Return the [X, Y] coordinate for the center point of the cell that contains the specified text.  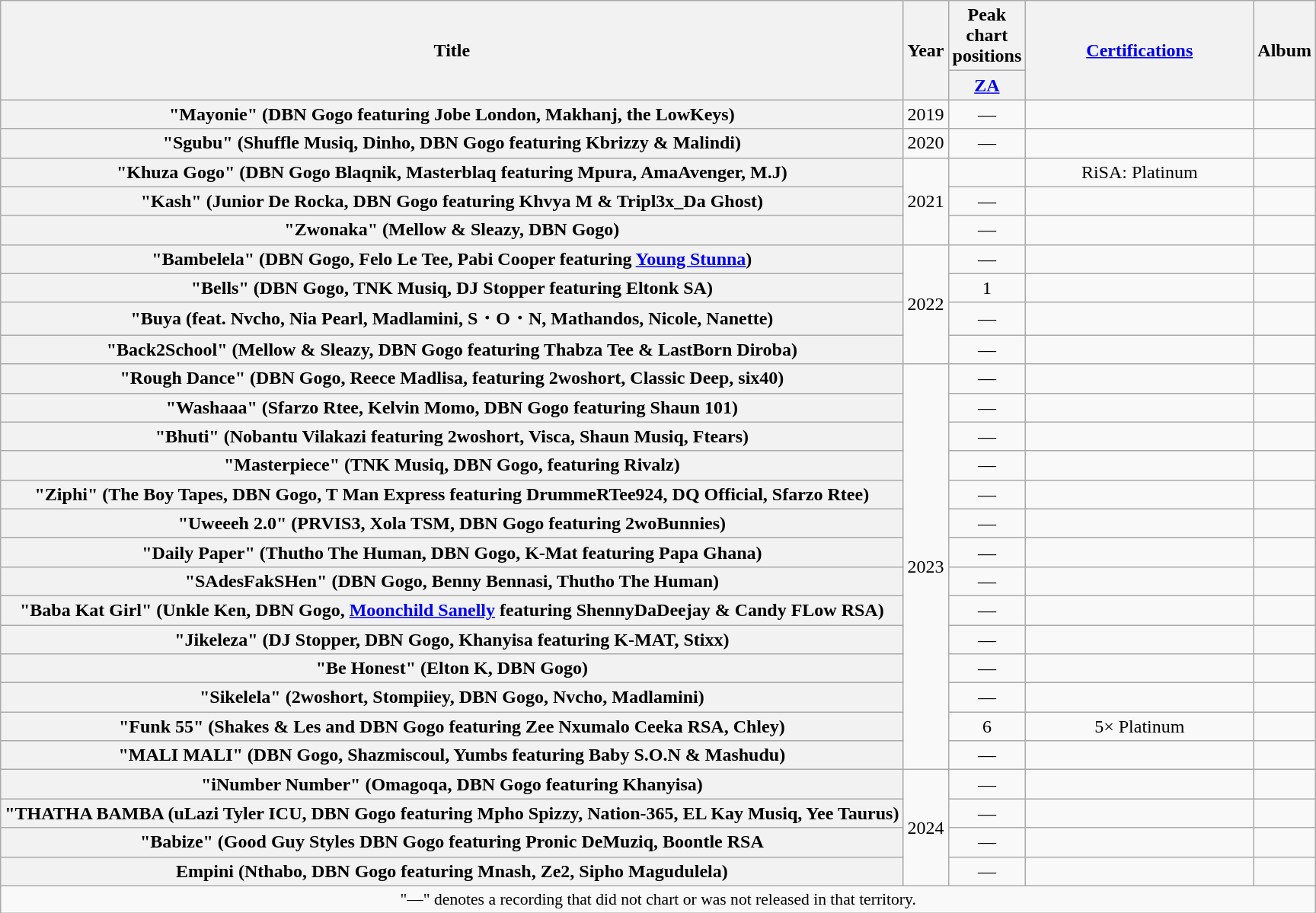
"Sgubu" (Shuffle Musiq, Dinho, DBN Gogo featuring Kbrizzy & Malindi) [452, 143]
"Funk 55" (Shakes & Les and DBN Gogo featuring Zee Nxumalo Ceeka RSA, Chley) [452, 726]
5× Platinum [1139, 726]
Title [452, 50]
"Bells" (DBN Gogo, TNK Musiq, DJ Stopper featuring Eltonk SA) [452, 288]
ZA [987, 85]
"Back2School" (Mellow & Sleazy, DBN Gogo featuring Thabza Tee & LastBorn Diroba) [452, 350]
"MALI MALI" (DBN Gogo, Shazmiscoul, Yumbs featuring Baby S.O.N & Mashudu) [452, 755]
2020 [926, 143]
"Buya (feat. Nvcho, Nia Pearl, Madlamini, S・O・N, Mathandos, Nicole, Nanette) [452, 318]
RiSA: Platinum [1139, 172]
"SAdesFakSHen" (DBN Gogo, Benny Bennasi, Thutho The Human) [452, 581]
Empini (Nthabo, DBN Gogo featuring Mnash, Ze2, Sipho Magudulela) [452, 871]
"Bhuti" (Nobantu Vilakazi featuring 2woshort, Visca, Shaun Musiq, Ftears) [452, 436]
"Mayonie" (DBN Gogo featuring Jobe London, Makhanj, the LowKeys) [452, 114]
"Khuza Gogo" (DBN Gogo Blaqnik, Masterblaq featuring Mpura, AmaAvenger, M.J) [452, 172]
Peak chart positions [987, 36]
2021 [926, 201]
"Washaaa" (Sfarzo Rtee, Kelvin Momo, DBN Gogo featuring Shaun 101) [452, 407]
"Uweeeh 2.0" (PRVIS3, Xola TSM, DBN Gogo featuring 2woBunnies) [452, 523]
Year [926, 50]
2024 [926, 828]
2023 [926, 567]
"Babize" (Good Guy Styles DBN Gogo featuring Pronic DeMuziq, Boontle RSA [452, 842]
"Masterpiece" (TNK Musiq, DBN Gogo, featuring Rivalz) [452, 465]
"THATHA BAMBA (uLazi Tyler ICU, DBN Gogo featuring Mpho Spizzy, Nation-365, EL Kay Musiq, Yee Taurus) [452, 813]
"Daily Paper" (Thutho The Human, DBN Gogo, K-Mat featuring Papa Ghana) [452, 552]
"Ziphi" (The Boy Tapes, DBN Gogo, T Man Express featuring DrummeRTee924, DQ Official, Sfarzo Rtee) [452, 494]
6 [987, 726]
"Be Honest" (Elton K, DBN Gogo) [452, 669]
"Bambelela" (DBN Gogo, Felo Le Tee, Pabi Cooper featuring Young Stunna) [452, 259]
"Sikelela" (2woshort, Stompiiey, DBN Gogo, Nvcho, Madlamini) [452, 698]
1 [987, 288]
"iNumber Number" (Omagoqa, DBN Gogo featuring Khanyisa) [452, 784]
Album [1285, 50]
"Rough Dance" (DBN Gogo, Reece Madlisa, featuring 2woshort, Classic Deep, six40) [452, 378]
"Jikeleza" (DJ Stopper, DBN Gogo, Khanyisa featuring K-MAT, Stixx) [452, 639]
"—" denotes a recording that did not chart or was not released in that territory. [658, 899]
"Baba Kat Girl" (Unkle Ken, DBN Gogo, Moonchild Sanelly featuring ShennyDaDeejay & Candy FLow RSA) [452, 610]
2019 [926, 114]
"Kash" (Junior De Rocka, DBN Gogo featuring Khvya M & Tripl3x_Da Ghost) [452, 201]
Certifications [1139, 50]
"Zwonaka" (Mellow & Sleazy, DBN Gogo) [452, 230]
2022 [926, 305]
